Return [X, Y] of the center of cell containing provided text 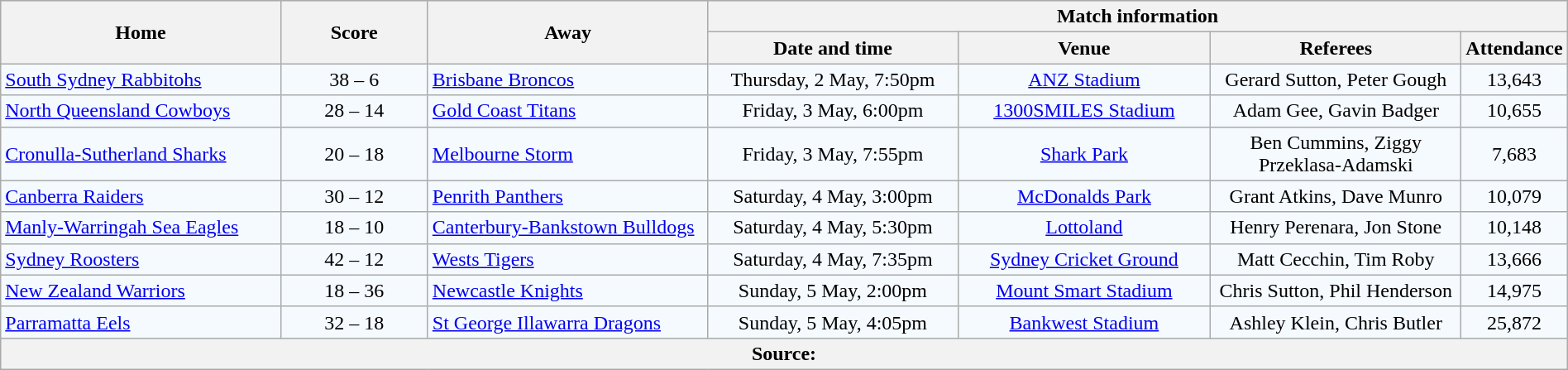
Sydney Cricket Ground [1084, 259]
10,079 [1514, 196]
Match information [1138, 17]
New Zealand Warriors [141, 291]
Canterbury-Bankstown Bulldogs [567, 228]
Friday, 3 May, 6:00pm [833, 111]
25,872 [1514, 322]
Canberra Raiders [141, 196]
Grant Atkins, Dave Munro [1336, 196]
Shark Park [1084, 154]
McDonalds Park [1084, 196]
Matt Cecchin, Tim Roby [1336, 259]
Cronulla-Sutherland Sharks [141, 154]
Thursday, 2 May, 7:50pm [833, 79]
Sydney Roosters [141, 259]
Sunday, 5 May, 4:05pm [833, 322]
Friday, 3 May, 7:55pm [833, 154]
10,655 [1514, 111]
Parramatta Eels [141, 322]
Ashley Klein, Chris Butler [1336, 322]
ANZ Stadium [1084, 79]
Chris Sutton, Phil Henderson [1336, 291]
Melbourne Storm [567, 154]
Sunday, 5 May, 2:00pm [833, 291]
Mount Smart Stadium [1084, 291]
Source: [784, 353]
18 – 10 [354, 228]
10,148 [1514, 228]
18 – 36 [354, 291]
Referees [1336, 48]
13,643 [1514, 79]
Penrith Panthers [567, 196]
Henry Perenara, Jon Stone [1336, 228]
Attendance [1514, 48]
Venue [1084, 48]
Adam Gee, Gavin Badger [1336, 111]
28 – 14 [354, 111]
North Queensland Cowboys [141, 111]
7,683 [1514, 154]
Home [141, 32]
14,975 [1514, 291]
20 – 18 [354, 154]
Manly-Warringah Sea Eagles [141, 228]
13,666 [1514, 259]
Gerard Sutton, Peter Gough [1336, 79]
Saturday, 4 May, 5:30pm [833, 228]
Score [354, 32]
South Sydney Rabbitohs [141, 79]
Away [567, 32]
Saturday, 4 May, 3:00pm [833, 196]
Date and time [833, 48]
1300SMILES Stadium [1084, 111]
St George Illawarra Dragons [567, 322]
Wests Tigers [567, 259]
Gold Coast Titans [567, 111]
Lottoland [1084, 228]
42 – 12 [354, 259]
Bankwest Stadium [1084, 322]
Newcastle Knights [567, 291]
Brisbane Broncos [567, 79]
Saturday, 4 May, 7:35pm [833, 259]
32 – 18 [354, 322]
38 – 6 [354, 79]
Ben Cummins, Ziggy Przeklasa-Adamski [1336, 154]
30 – 12 [354, 196]
